Provide the [x, y] coordinate of the cell's center where the given text is located.  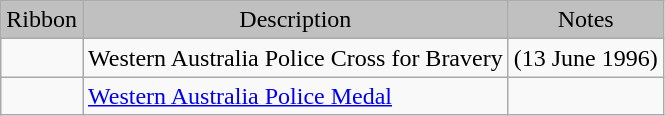
Ribbon [42, 20]
Western Australia Police Cross for Bravery [295, 58]
Notes [586, 20]
(13 June 1996) [586, 58]
Description [295, 20]
Western Australia Police Medal [295, 96]
